Return the (x, y) coordinate for the center point of the cell that contains the specified text.  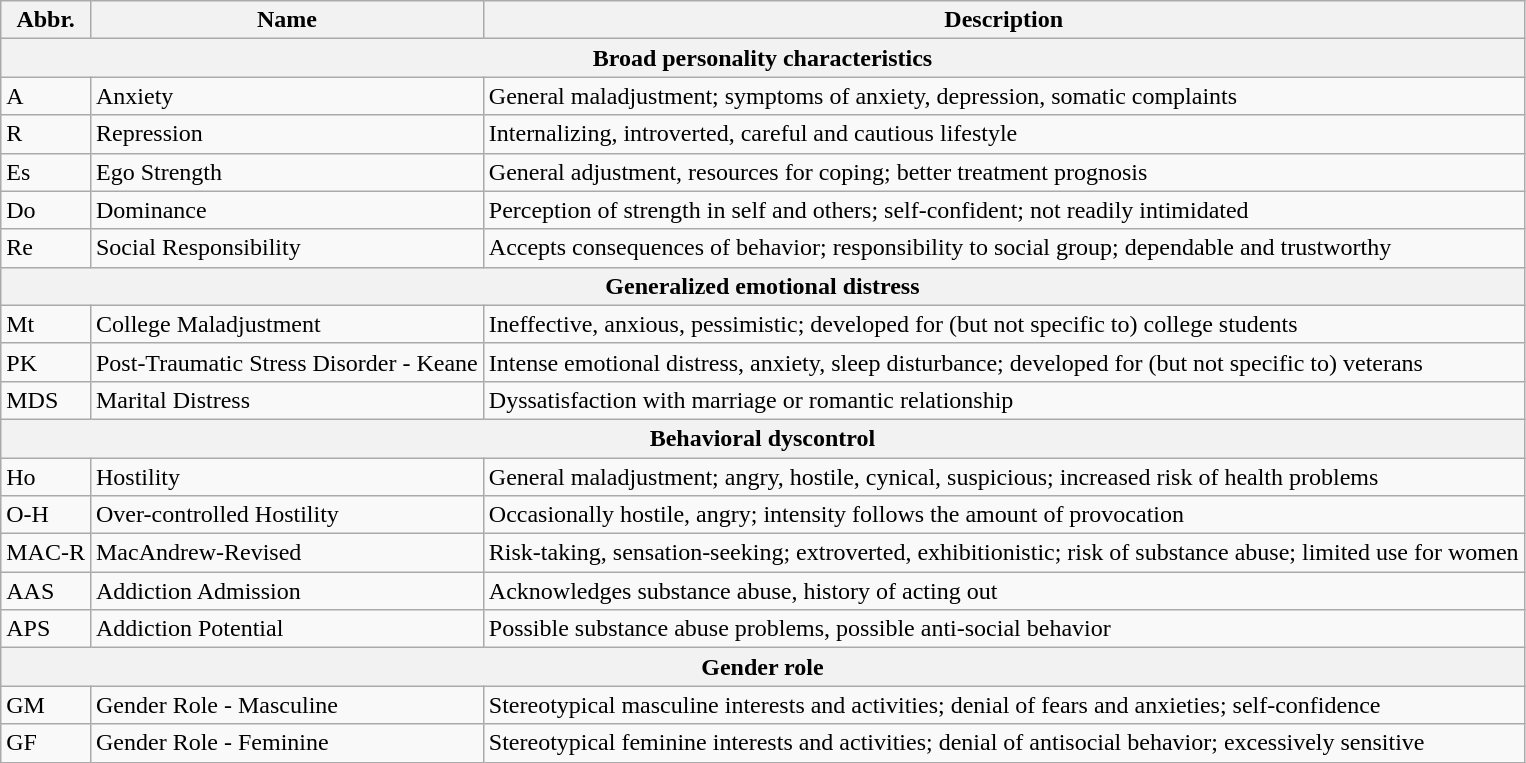
Ineffective, anxious, pessimistic; developed for (but not specific to) college students (1004, 324)
Post-Traumatic Stress Disorder - Keane (286, 362)
Social Responsibility (286, 248)
Internalizing, introverted, careful and cautious lifestyle (1004, 134)
AAS (46, 591)
GF (46, 743)
Gender role (762, 667)
Addiction Admission (286, 591)
PK (46, 362)
Repression (286, 134)
General maladjustment; angry, hostile, cynical, suspicious; increased risk of health problems (1004, 477)
Stereotypical feminine interests and activities; denial of antisocial behavior; excessively sensitive (1004, 743)
Gender Role - Feminine (286, 743)
Gender Role - Masculine (286, 705)
O-H (46, 515)
Generalized emotional distress (762, 286)
A (46, 96)
Acknowledges substance abuse, history of acting out (1004, 591)
Mt (46, 324)
Perception of strength in self and others; self-confident; not readily intimidated (1004, 210)
Abbr. (46, 20)
Possible substance abuse problems, possible anti-social behavior (1004, 629)
Anxiety (286, 96)
APS (46, 629)
Dyssatisfaction with marriage or romantic relationship (1004, 400)
Dominance (286, 210)
General adjustment, resources for coping; better treatment prognosis (1004, 172)
Ho (46, 477)
Do (46, 210)
MDS (46, 400)
Addiction Potential (286, 629)
MAC-R (46, 553)
College Maladjustment (286, 324)
Accepts consequences of behavior; responsibility to social group; dependable and trustworthy (1004, 248)
Stereotypical masculine interests and activities; denial of fears and anxieties; self-confidence (1004, 705)
General maladjustment; symptoms of anxiety, depression, somatic complaints (1004, 96)
Es (46, 172)
Marital Distress (286, 400)
Re (46, 248)
GM (46, 705)
MacAndrew-Revised (286, 553)
Over-controlled Hostility (286, 515)
Name (286, 20)
Ego Strength (286, 172)
Broad personality characteristics (762, 58)
Occasionally hostile, angry; intensity follows the amount of provocation (1004, 515)
Description (1004, 20)
R (46, 134)
Hostility (286, 477)
Behavioral dyscontrol (762, 438)
Intense emotional distress, anxiety, sleep disturbance; developed for (but not specific to) veterans (1004, 362)
Risk-taking, sensation-seeking; extroverted, exhibitionistic; risk of substance abuse; limited use for women (1004, 553)
